Capture the cell that displays the provided text and extract its (X, Y) central coordinate. 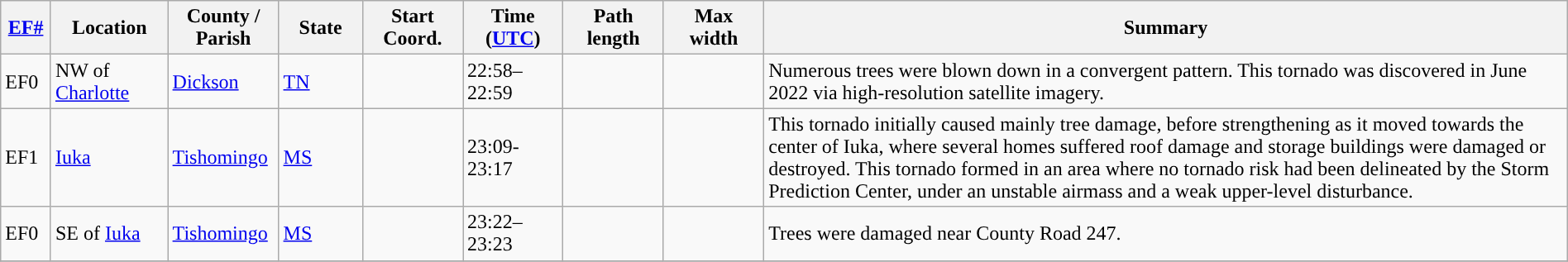
Iuka (109, 157)
Path length (614, 28)
23:09-23:17 (513, 157)
Location (109, 28)
23:22–23:23 (513, 233)
EF# (26, 28)
Dickson (223, 81)
County / Parish (223, 28)
Summary (1166, 28)
Trees were damaged near County Road 247. (1166, 233)
SE of Iuka (109, 233)
NW of Charlotte (109, 81)
Numerous trees were blown down in a convergent pattern. This tornado was discovered in June 2022 via high-resolution satellite imagery. (1166, 81)
EF1 (26, 157)
22:58–22:59 (513, 81)
State (321, 28)
TN (321, 81)
Time (UTC) (513, 28)
Max width (713, 28)
Start Coord. (412, 28)
